Locate the cell with the specified text and output its (X, Y) center coordinate. 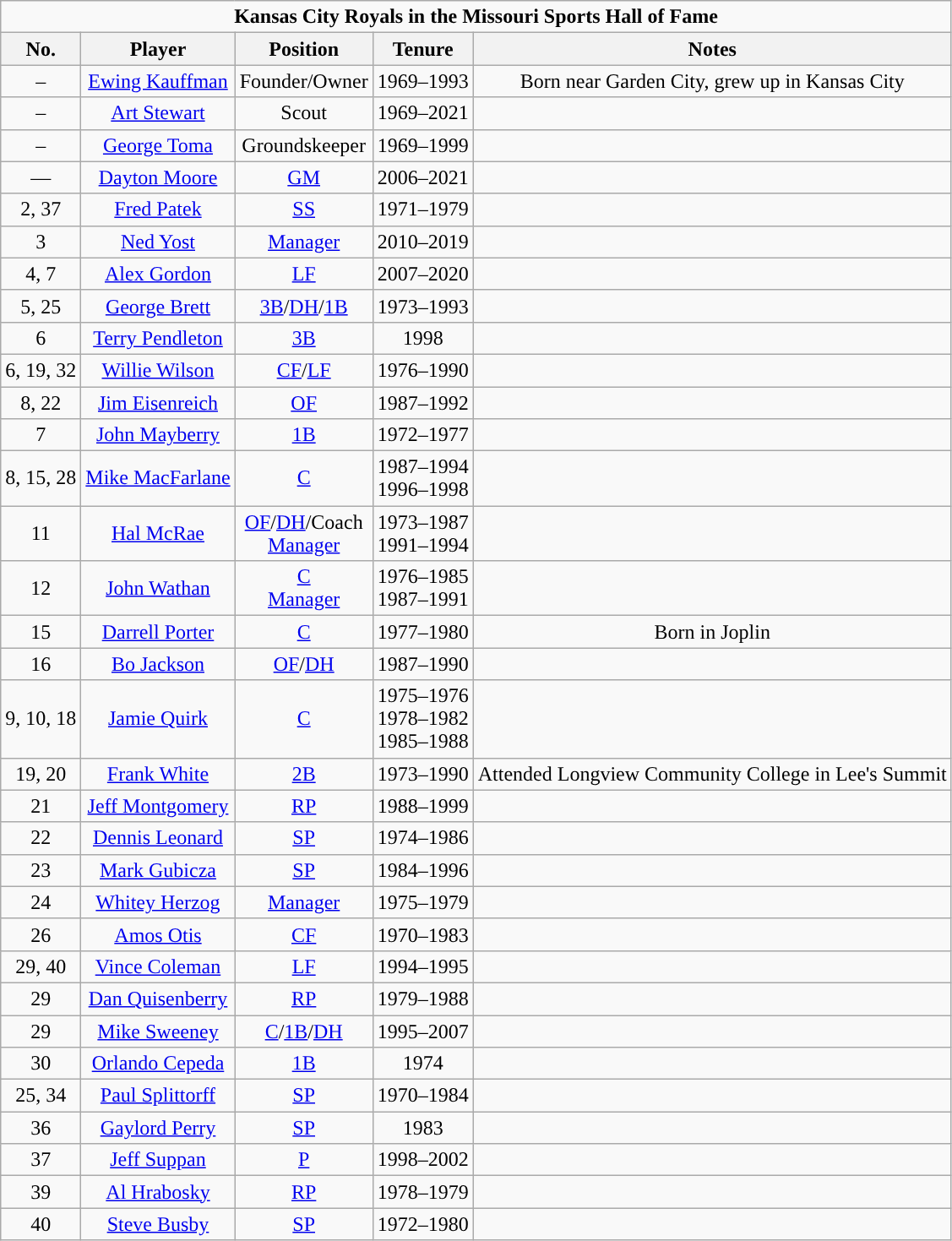
1978–1979 (422, 1192)
15 (41, 632)
1987–19941996–1998 (422, 478)
Paul Splittorff (158, 1096)
Player (158, 49)
21 (41, 806)
39 (41, 1192)
6, 19, 32 (41, 370)
1976–19851987–1991 (422, 588)
12 (41, 588)
Gaylord Perry (158, 1128)
1987–1992 (422, 403)
40 (41, 1224)
Vince Coleman (158, 966)
Hal McRae (158, 534)
3B (304, 338)
Fred Patek (158, 210)
1983 (422, 1128)
OF/DH/CoachManager (304, 534)
36 (41, 1128)
1994–1995 (422, 966)
Ned Yost (158, 242)
Jim Eisenreich (158, 403)
Jeff Montgomery (158, 806)
Kansas City Royals in the Missouri Sports Hall of Fame (476, 17)
1977–1980 (422, 632)
Born near Garden City, grew up in Kansas City (712, 81)
3B/DH/1B (304, 306)
Mark Gubicza (158, 870)
1975–1979 (422, 902)
C/1B/DH (304, 1031)
Al Hrabosky (158, 1192)
1995–2007 (422, 1031)
GM (304, 177)
5, 25 (41, 306)
1987–1990 (422, 664)
2010–2019 (422, 242)
Jamie Quirk (158, 719)
Steve Busby (158, 1224)
Mike Sweeney (158, 1031)
19, 20 (41, 774)
Alex Gordon (158, 274)
2006–2021 (422, 177)
Notes (712, 49)
2, 37 (41, 210)
1998 (422, 338)
24 (41, 902)
Mike MacFarlane (158, 478)
Dan Quisenberry (158, 999)
1976–1990 (422, 370)
1969–2021 (422, 113)
No. (41, 49)
P (304, 1160)
George Brett (158, 306)
Bo Jackson (158, 664)
Frank White (158, 774)
Scout (304, 113)
1979–1988 (422, 999)
1970–1983 (422, 934)
29, 40 (41, 966)
CF/LF (304, 370)
Dennis Leonard (158, 838)
Founder/Owner (304, 81)
CF (304, 934)
1969–1993 (422, 81)
11 (41, 534)
Art Stewart (158, 113)
Groundskeeper (304, 145)
Terry Pendleton (158, 338)
Ewing Kauffman (158, 81)
Orlando Cepeda (158, 1064)
Born in Joplin (712, 632)
2B (304, 774)
37 (41, 1160)
Whitey Herzog (158, 902)
John Mayberry (158, 435)
1973–1993 (422, 306)
1984–1996 (422, 870)
Dayton Moore (158, 177)
OF (304, 403)
23 (41, 870)
Tenure (422, 49)
1972–1980 (422, 1224)
Darrell Porter (158, 632)
1975–19761978–19821985–1988 (422, 719)
1998–2002 (422, 1160)
3 (41, 242)
Amos Otis (158, 934)
Willie Wilson (158, 370)
4, 7 (41, 274)
30 (41, 1064)
1969–1999 (422, 145)
8, 22 (41, 403)
7 (41, 435)
1973–1990 (422, 774)
OF/DH (304, 664)
— (41, 177)
Attended Longview Community College in Lee's Summit (712, 774)
2007–2020 (422, 274)
26 (41, 934)
Position (304, 49)
CManager (304, 588)
1974 (422, 1064)
1973–19871991–1994 (422, 534)
22 (41, 838)
25, 34 (41, 1096)
1974–1986 (422, 838)
1971–1979 (422, 210)
George Toma (158, 145)
6 (41, 338)
Jeff Suppan (158, 1160)
8, 15, 28 (41, 478)
John Wathan (158, 588)
16 (41, 664)
1972–1977 (422, 435)
1988–1999 (422, 806)
1970–1984 (422, 1096)
SS (304, 210)
9, 10, 18 (41, 719)
